Pinpoint the cell where the given text exists, returning its (X, Y) midpoint coordinate. 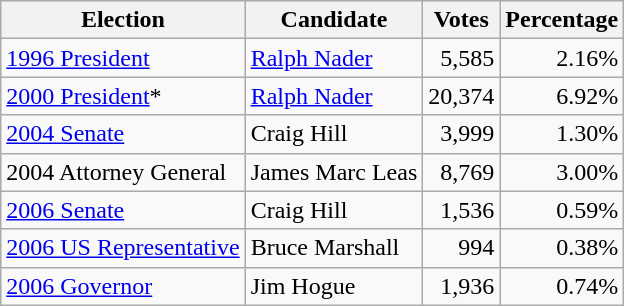
1,936 (462, 286)
2000 President* (123, 96)
6.92% (562, 96)
2.16% (562, 58)
2004 Attorney General (123, 172)
Candidate (334, 20)
0.74% (562, 286)
2006 US Representative (123, 248)
20,374 (462, 96)
8,769 (462, 172)
3.00% (562, 172)
0.38% (562, 248)
1.30% (562, 134)
2006 Senate (123, 210)
Election (123, 20)
1996 President (123, 58)
5,585 (462, 58)
3,999 (462, 134)
2006 Governor (123, 286)
Percentage (562, 20)
994 (462, 248)
2004 Senate (123, 134)
James Marc Leas (334, 172)
Bruce Marshall (334, 248)
Votes (462, 20)
0.59% (562, 210)
1,536 (462, 210)
Jim Hogue (334, 286)
